From the cell containing the given text, extract its center point as [X, Y] coordinate. 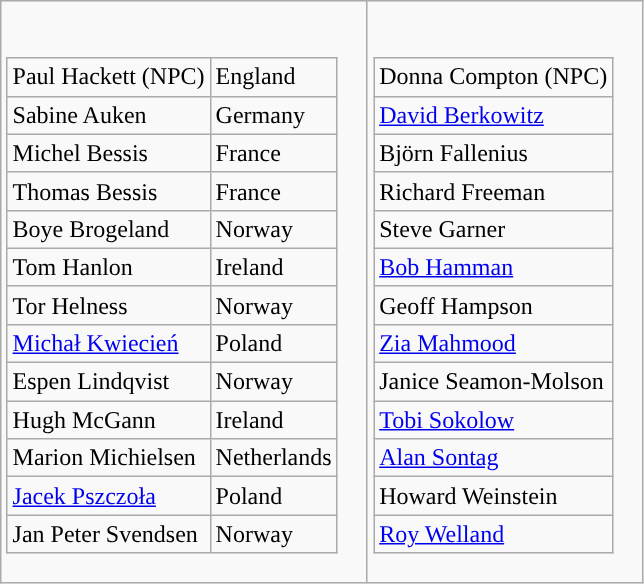
Roy Welland [494, 534]
Donna Compton (NPC) [494, 77]
Sabine Auken [108, 115]
Espen Lindqvist [108, 382]
Jan Peter Svendsen [108, 534]
Tom Hanlon [108, 267]
Björn Fallenius [494, 153]
Thomas Bessis [108, 191]
Marion Michielsen [108, 458]
Janice Seamon-Molson [494, 382]
Geoff Hampson [494, 305]
Boye Brogeland [108, 229]
Jacek Pszczoła [108, 496]
Tor Helness [108, 305]
Howard Weinstein [494, 496]
Michel Bessis [108, 153]
Hugh McGann [108, 420]
Steve Garner [494, 229]
David Berkowitz [494, 115]
Netherlands [274, 458]
Richard Freeman [494, 191]
Tobi Sokolow [494, 420]
Bob Hamman [494, 267]
Paul Hackett (NPC) [108, 77]
Alan Sontag [494, 458]
Zia Mahmood [494, 343]
England [274, 77]
Germany [274, 115]
Michał Kwiecień [108, 343]
